Search for the cell housing the specified text and yield its (X, Y) center coordinate. 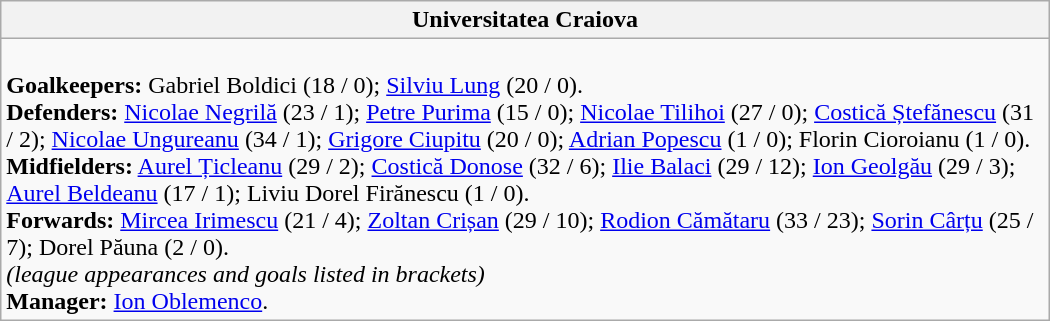
Universitatea Craiova (525, 20)
